Detect which cell encompasses the target text, then output its [x, y] center coordinate. 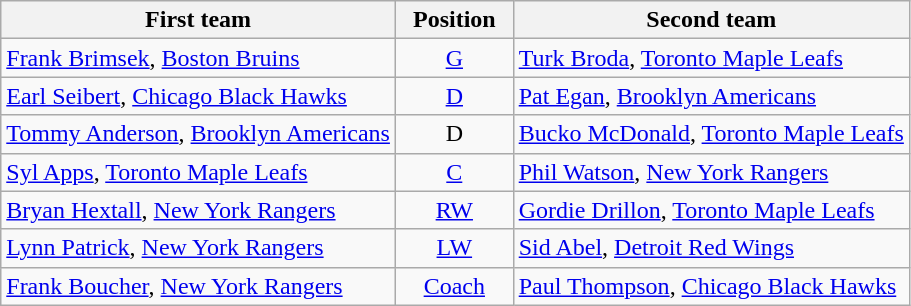
Turk Broda, Toronto Maple Leafs [711, 58]
Tommy Anderson, Brooklyn Americans [198, 134]
C [454, 172]
Lynn Patrick, New York Rangers [198, 248]
Bryan Hextall, New York Rangers [198, 210]
Paul Thompson, Chicago Black Hawks [711, 286]
Frank Boucher, New York Rangers [198, 286]
RW [454, 210]
Gordie Drillon, Toronto Maple Leafs [711, 210]
Coach [454, 286]
Second team [711, 20]
Frank Brimsek, Boston Bruins [198, 58]
Syl Apps, Toronto Maple Leafs [198, 172]
Position [454, 20]
G [454, 58]
Phil Watson, New York Rangers [711, 172]
Pat Egan, Brooklyn Americans [711, 96]
Bucko McDonald, Toronto Maple Leafs [711, 134]
Earl Seibert, Chicago Black Hawks [198, 96]
First team [198, 20]
Sid Abel, Detroit Red Wings [711, 248]
LW [454, 248]
